Capture the cell that displays the provided text and extract its (x, y) central coordinate. 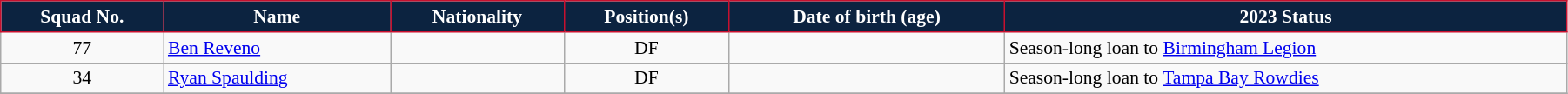
Date of birth (age) (867, 17)
34 (82, 78)
Position(s) (646, 17)
77 (82, 48)
Squad No. (82, 17)
Ryan Spaulding (277, 78)
Nationality (478, 17)
Name (277, 17)
Season-long loan to Birmingham Legion (1286, 48)
Season-long loan to Tampa Bay Rowdies (1286, 78)
2023 Status (1286, 17)
Ben Reveno (277, 48)
